Return the [x, y] coordinate for the center point of the cell that contains the specified text.  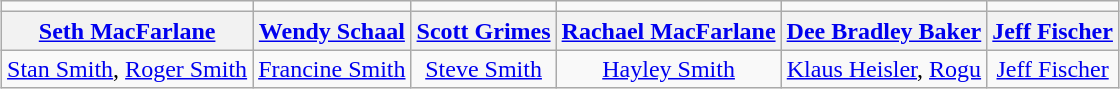
Klaus Heisler, Rogu [884, 69]
Hayley Smith [668, 69]
Francine Smith [332, 69]
Rachael MacFarlane [668, 31]
Stan Smith, Roger Smith [128, 69]
Steve Smith [484, 69]
Scott Grimes [484, 31]
Seth MacFarlane [128, 31]
Wendy Schaal [332, 31]
Dee Bradley Baker [884, 31]
